Determine the (X, Y) coordinate at the center of the cell enclosing the given text.  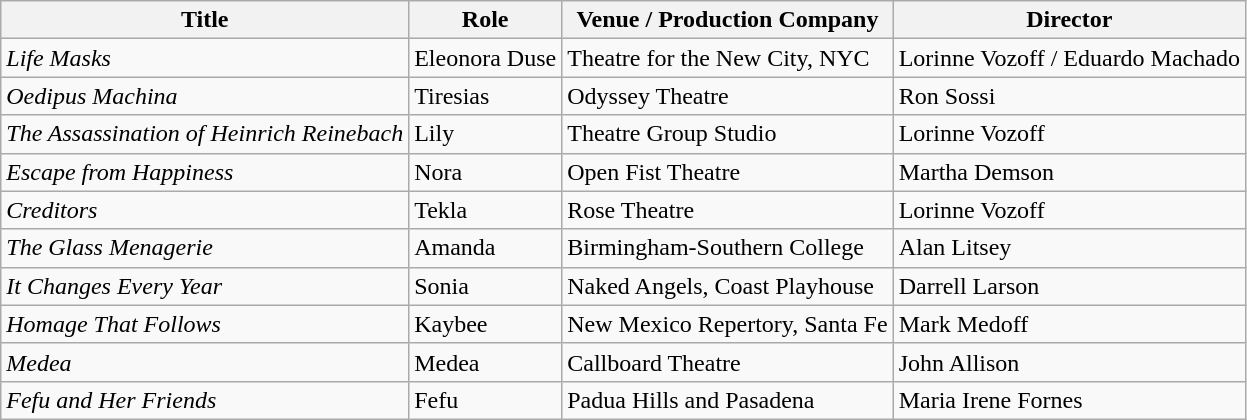
Tiresias (486, 96)
Eleonora Duse (486, 58)
Padua Hills and Pasadena (728, 400)
Maria Irene Fornes (1069, 400)
Director (1069, 20)
John Allison (1069, 362)
Rose Theatre (728, 210)
Alan Litsey (1069, 248)
Fefu (486, 400)
Oedipus Machina (205, 96)
Life Masks (205, 58)
Mark Medoff (1069, 324)
Theatre Group Studio (728, 134)
Darrell Larson (1069, 286)
Tekla (486, 210)
Odyssey Theatre (728, 96)
Theatre for the New City, NYC (728, 58)
Open Fist Theatre (728, 172)
Birmingham-Southern College (728, 248)
The Glass Menagerie (205, 248)
Role (486, 20)
Fefu and Her Friends (205, 400)
Lorinne Vozoff / Eduardo Machado (1069, 58)
Naked Angels, Coast Playhouse (728, 286)
It Changes Every Year (205, 286)
Kaybee (486, 324)
Escape from Happiness (205, 172)
Amanda (486, 248)
Ron Sossi (1069, 96)
Title (205, 20)
New Mexico Repertory, Santa Fe (728, 324)
The Assassination of Heinrich Reinebach (205, 134)
Nora (486, 172)
Callboard Theatre (728, 362)
Lily (486, 134)
Martha Demson (1069, 172)
Homage That Follows (205, 324)
Creditors (205, 210)
Sonia (486, 286)
Venue / Production Company (728, 20)
